Search for the cell housing the specified text and yield its (x, y) center coordinate. 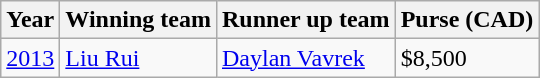
Daylan Vavrek (306, 58)
2013 (30, 58)
Runner up team (306, 20)
Purse (CAD) (467, 20)
$8,500 (467, 58)
Liu Rui (138, 58)
Winning team (138, 20)
Year (30, 20)
